Provide the [x, y] coordinate of the cell's center where the given text is located.  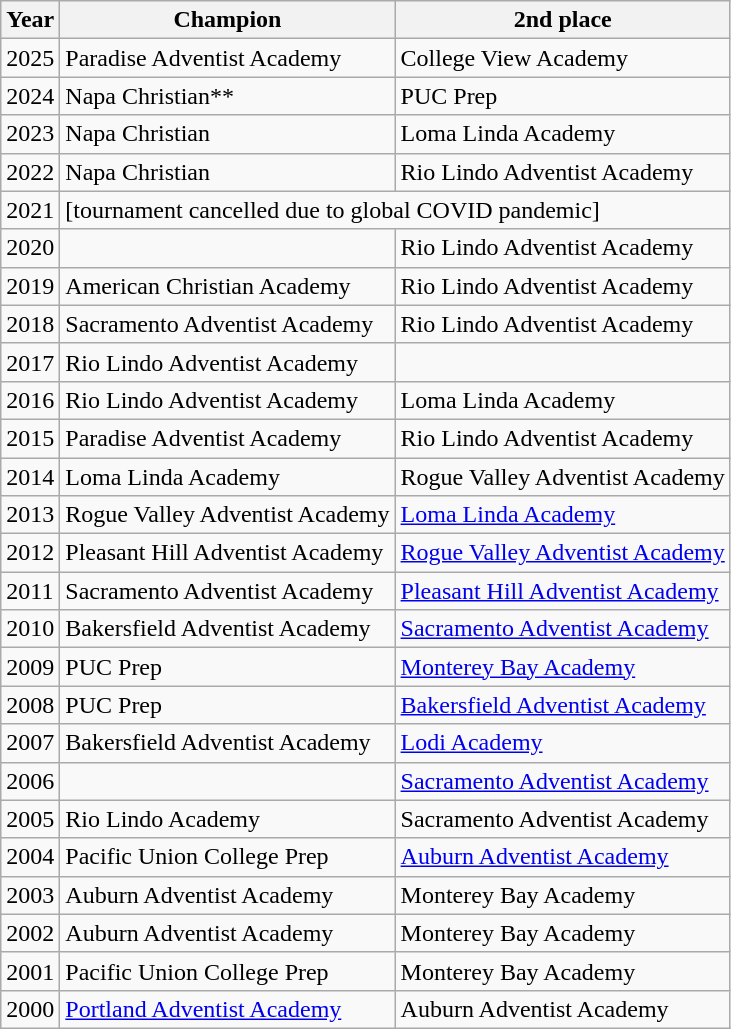
2011 [30, 591]
2025 [30, 58]
[tournament cancelled due to global COVID pandemic] [395, 210]
2002 [30, 933]
2012 [30, 553]
Rio Lindo Academy [228, 819]
American Christian Academy [228, 286]
2010 [30, 629]
2020 [30, 248]
Napa Christian** [228, 96]
2000 [30, 1009]
2023 [30, 134]
2022 [30, 172]
Champion [228, 20]
2008 [30, 705]
Portland Adventist Academy [228, 1009]
2024 [30, 96]
2004 [30, 857]
2009 [30, 667]
2005 [30, 819]
2021 [30, 210]
College View Academy [562, 58]
2001 [30, 971]
2nd place [562, 20]
2016 [30, 400]
2019 [30, 286]
Year [30, 20]
2014 [30, 477]
2003 [30, 895]
2015 [30, 438]
2013 [30, 515]
2006 [30, 781]
2007 [30, 743]
Lodi Academy [562, 743]
2018 [30, 324]
2017 [30, 362]
